Output the [x, y] coordinate of the center of the cell containing the given text.  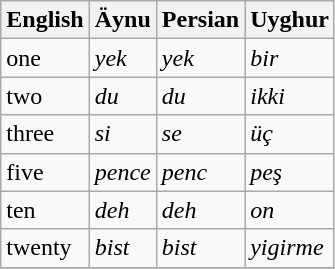
five [45, 172]
one [45, 58]
Uyghur [290, 20]
twenty [45, 248]
three [45, 134]
üç [290, 134]
Persian [200, 20]
Äynu [122, 20]
yigirme [290, 248]
penc [200, 172]
peş [290, 172]
pence [122, 172]
on [290, 210]
ten [45, 210]
bir [290, 58]
si [122, 134]
English [45, 20]
se [200, 134]
ikki [290, 96]
two [45, 96]
